Locate the cell with the specified text and output its [x, y] center coordinate. 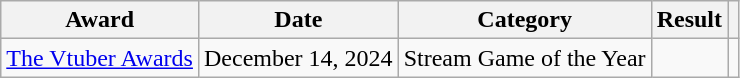
December 14, 2024 [298, 58]
The Vtuber Awards [100, 58]
Stream Game of the Year [524, 58]
Date [298, 20]
Award [100, 20]
Category [524, 20]
Result [689, 20]
